Scan for the cell matching the given text and deliver its (X, Y) coordinate at center. 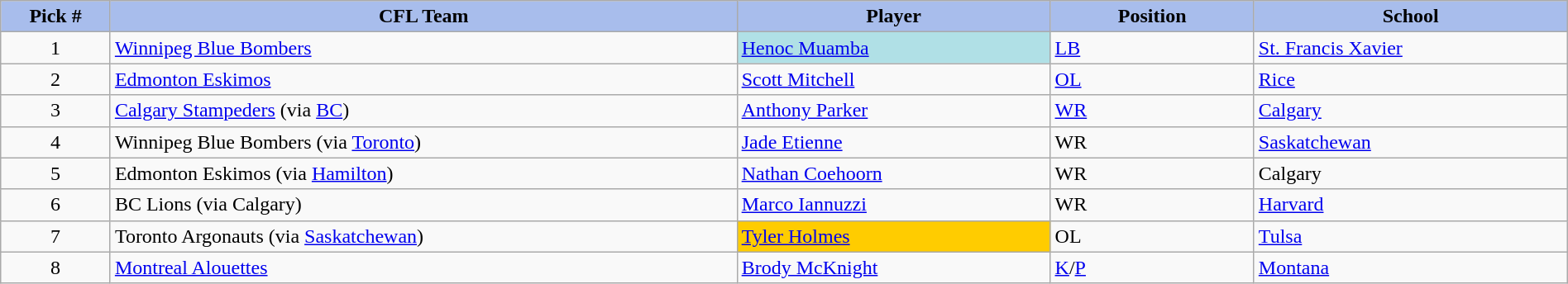
Position (1152, 17)
Rice (1411, 79)
5 (56, 173)
Montreal Alouettes (423, 267)
BC Lions (via Calgary) (423, 205)
Montana (1411, 267)
7 (56, 236)
1 (56, 48)
Toronto Argonauts (via Saskatchewan) (423, 236)
3 (56, 111)
Winnipeg Blue Bombers (via Toronto) (423, 142)
Brody McKnight (893, 267)
Edmonton Eskimos (via Hamilton) (423, 173)
Henoc Muamba (893, 48)
Scott Mitchell (893, 79)
Player (893, 17)
Saskatchewan (1411, 142)
Marco Iannuzzi (893, 205)
Anthony Parker (893, 111)
2 (56, 79)
Nathan Coehoorn (893, 173)
K/P (1152, 267)
Harvard (1411, 205)
Pick # (56, 17)
6 (56, 205)
Tulsa (1411, 236)
Jade Etienne (893, 142)
School (1411, 17)
St. Francis Xavier (1411, 48)
Winnipeg Blue Bombers (423, 48)
LB (1152, 48)
CFL Team (423, 17)
8 (56, 267)
Tyler Holmes (893, 236)
Edmonton Eskimos (423, 79)
4 (56, 142)
Calgary Stampeders (via BC) (423, 111)
